Extract the (X, Y) coordinate from the center of the cell holding the provided text.  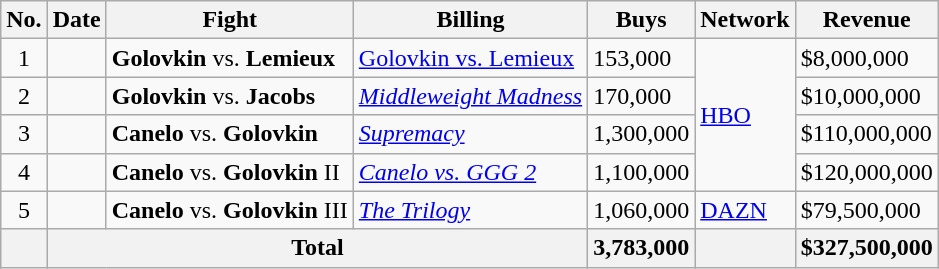
Golovkin vs. Jacobs (230, 96)
$110,000,000 (866, 134)
3 (24, 134)
No. (24, 20)
4 (24, 172)
Canelo vs. GGG 2 (470, 172)
$120,000,000 (866, 172)
DAZN (745, 210)
1,100,000 (642, 172)
Billing (470, 20)
170,000 (642, 96)
3,783,000 (642, 248)
Buys (642, 20)
Supremacy (470, 134)
1,060,000 (642, 210)
$10,000,000 (866, 96)
$327,500,000 (866, 248)
Network (745, 20)
Date (76, 20)
5 (24, 210)
Canelo vs. Golovkin III (230, 210)
1 (24, 58)
Revenue (866, 20)
Fight (230, 20)
Canelo vs. Golovkin II (230, 172)
HBO (745, 115)
Total (318, 248)
Middleweight Madness (470, 96)
$79,500,000 (866, 210)
$8,000,000 (866, 58)
1,300,000 (642, 134)
153,000 (642, 58)
Canelo vs. Golovkin (230, 134)
2 (24, 96)
The Trilogy (470, 210)
